Provide the [x, y] coordinate of the cell's center where the given text is located.  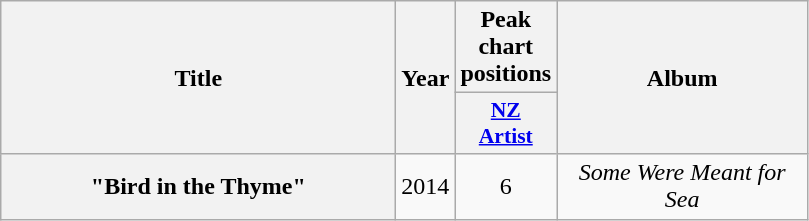
Year [426, 78]
2014 [426, 186]
Album [682, 78]
Some Were Meant for Sea [682, 186]
6 [506, 186]
NZArtist [506, 124]
Title [198, 78]
Peak chart positions [506, 47]
"Bird in the Thyme" [198, 186]
